Determine the [x, y] coordinate at the center of the cell enclosing the given text.  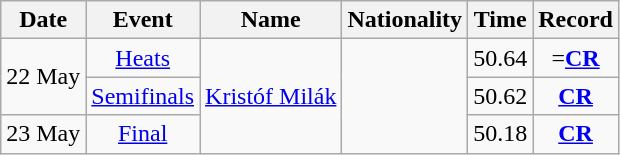
50.62 [500, 96]
Semifinals [143, 96]
Kristóf Milák [271, 96]
Date [44, 20]
Event [143, 20]
Time [500, 20]
Heats [143, 58]
22 May [44, 77]
=CR [576, 58]
23 May [44, 134]
Final [143, 134]
Name [271, 20]
50.18 [500, 134]
Record [576, 20]
Nationality [405, 20]
50.64 [500, 58]
